Identify which cell holds the provided text, then report its (X, Y) central coordinate. 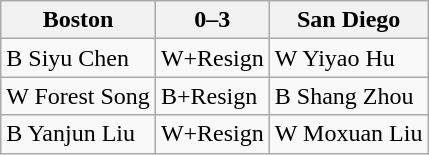
W Forest Song (78, 96)
W Moxuan Liu (348, 134)
Boston (78, 20)
B Yanjun Liu (78, 134)
B Shang Zhou (348, 96)
W Yiyao Hu (348, 58)
San Diego (348, 20)
0–3 (212, 20)
B+Resign (212, 96)
B Siyu Chen (78, 58)
